Find where the given text appears and provide that cell's center as [x, y] coordinate. 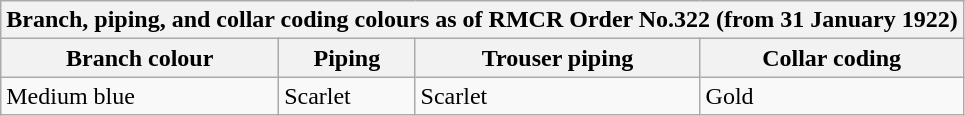
Medium blue [140, 96]
Gold [832, 96]
Piping [347, 58]
Branch colour [140, 58]
Branch, piping, and collar coding colours as of RMCR Order No.322 (from 31 January 1922) [482, 20]
Trouser piping [558, 58]
Collar coding [832, 58]
